Output the [x, y] coordinate of the center of the cell containing the given text.  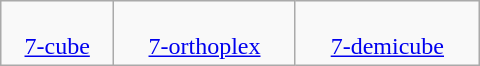
7-orthoplex [205, 34]
7-demicube [387, 34]
7-cube [58, 34]
